For the text-containing cell, return its midpoint in (x, y) coordinate format. 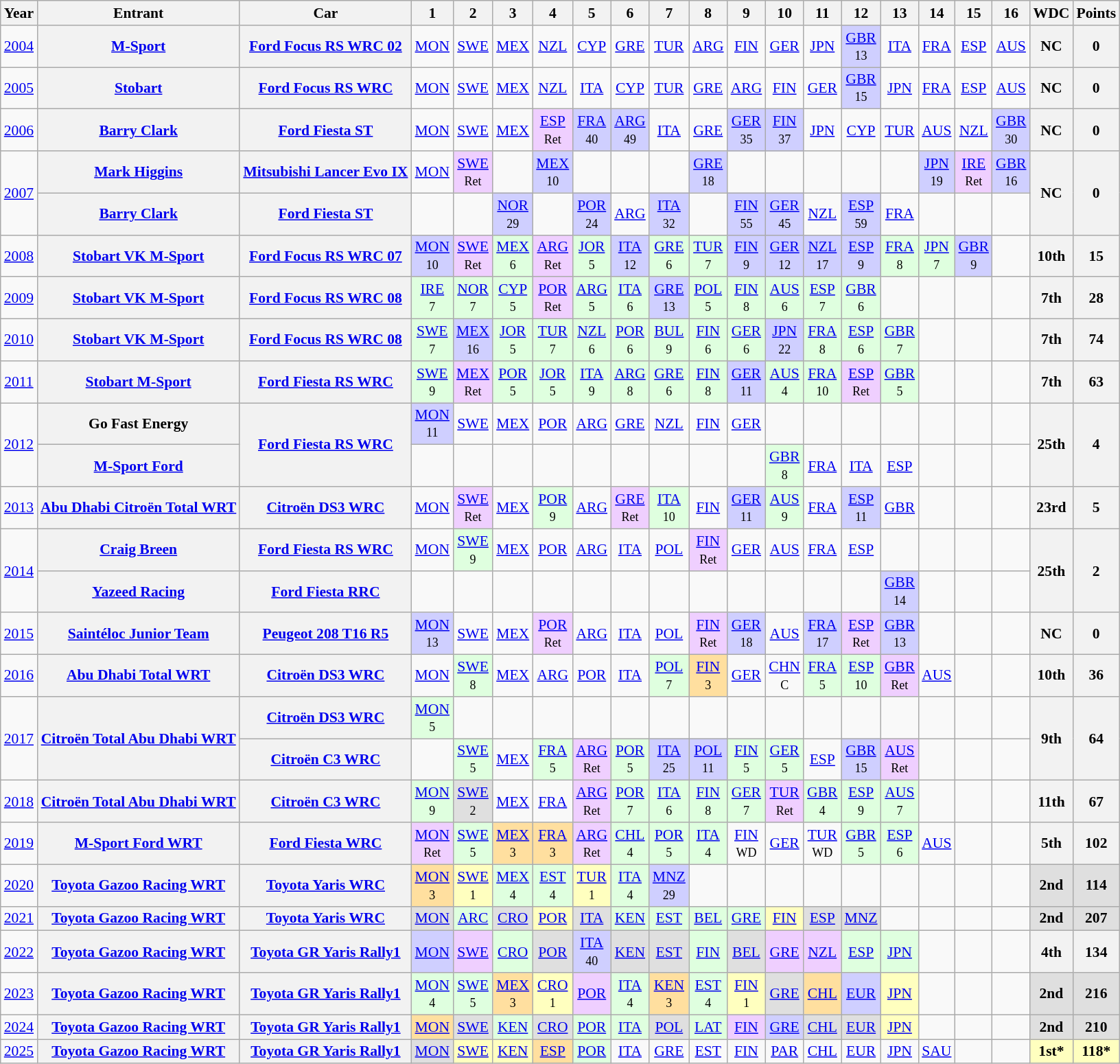
Entrant (139, 13)
11 (822, 13)
TUR1 (592, 886)
LAT (708, 1027)
64 (1096, 739)
Stobart M-Sport (139, 382)
4th (1051, 951)
8 (708, 13)
2016 (19, 675)
GBR14 (900, 592)
11th (1051, 802)
SWE8 (473, 675)
AUS6 (784, 298)
2017 (19, 739)
Year (19, 13)
ARC (473, 918)
POR24 (592, 214)
MEXRet (473, 382)
Ford Focus RS WRC 07 (325, 255)
2004 (19, 47)
GER5 (784, 759)
Car (325, 13)
JPN7 (936, 255)
Abu Dhabi Citroën Total WRT (139, 508)
FRA17 (822, 634)
GER6 (747, 340)
SAU (936, 1052)
SWE7 (432, 340)
134 (1096, 951)
2018 (19, 802)
POL7 (669, 675)
36 (1096, 675)
ITA9 (592, 382)
POR7 (630, 802)
118* (1096, 1052)
AUS4 (784, 382)
MON13 (432, 634)
CRO1 (552, 994)
Yazeed Racing (139, 592)
MON3 (432, 886)
MEX4 (513, 886)
GER35 (747, 130)
210 (1096, 1027)
GRE13 (669, 298)
63 (1096, 382)
2012 (19, 445)
PAR (784, 1052)
Craig Breen (139, 549)
FIN1 (747, 994)
FIN9 (747, 255)
MNZ (861, 918)
GBR30 (1012, 130)
AUS7 (900, 802)
ITA40 (592, 951)
MEX10 (552, 172)
CHNC (784, 675)
GRERet (630, 508)
MONRet (432, 843)
FRA10 (822, 382)
GRE18 (708, 172)
67 (1096, 802)
2022 (19, 951)
IRERet (973, 172)
IRE7 (432, 298)
2006 (19, 130)
2009 (19, 298)
1st* (1051, 1052)
MON5 (432, 718)
Mitsubishi Lancer Evo IX (325, 172)
GBR9 (973, 255)
207 (1096, 918)
NOR29 (513, 214)
2007 (19, 193)
FIN6 (708, 340)
ITA32 (669, 214)
ESP11 (861, 508)
1 (432, 13)
MON9 (432, 802)
FRA3 (552, 843)
AUS9 (784, 508)
9 (747, 13)
Ford Fiesta RRC (325, 592)
M-Sport Ford WRT (139, 843)
ITA12 (630, 255)
Saintéloc Junior Team (139, 634)
CHL4 (630, 843)
POL5 (708, 298)
AUSRet (900, 759)
74 (1096, 340)
102 (1096, 843)
FIN5 (747, 759)
2020 (19, 886)
Mark Higgins (139, 172)
2010 (19, 340)
13 (900, 13)
2014 (19, 570)
GER7 (747, 802)
MON11 (432, 424)
GER12 (784, 255)
12 (861, 13)
2019 (19, 843)
ESP7 (822, 298)
GBR7 (900, 340)
ITA25 (669, 759)
SWE1 (473, 886)
16 (1012, 13)
FIN3 (708, 675)
NZL17 (822, 255)
2013 (19, 508)
6 (630, 13)
FRA40 (592, 130)
KEN3 (669, 994)
23rd (1051, 508)
3 (513, 13)
ARG49 (630, 130)
MEX16 (473, 340)
Ford Focus RS WRC (325, 88)
GBR4 (822, 802)
POR6 (630, 340)
ARG5 (592, 298)
2023 (19, 994)
GBRRet (900, 675)
GER18 (747, 634)
GER45 (784, 214)
GBR (900, 508)
114 (1096, 886)
2021 (19, 918)
Stobart (139, 88)
Ford Focus RS WRC 02 (325, 47)
MNZ29 (669, 886)
M-Sport (139, 47)
Go Fast Energy (139, 424)
Abu Dhabi Total WRT (139, 675)
POL11 (708, 759)
SWE2 (473, 802)
M-Sport Ford (139, 465)
ITA10 (669, 508)
2005 (19, 88)
NOR7 (473, 298)
MON4 (432, 994)
GBR8 (784, 465)
FIN55 (747, 214)
2008 (19, 255)
JPN22 (784, 340)
2024 (19, 1027)
GBR16 (1012, 172)
WDC (1051, 13)
MEX6 (513, 255)
14 (936, 13)
ESP59 (861, 214)
Ford Fiesta WRC (325, 843)
NZL6 (592, 340)
7 (669, 13)
9th (1051, 739)
GBR6 (861, 298)
ESP10 (861, 675)
2015 (19, 634)
2025 (19, 1052)
2011 (19, 382)
28 (1096, 298)
CYP5 (513, 298)
FIN37 (784, 130)
ARG8 (630, 382)
Points (1096, 13)
POR9 (552, 508)
MON10 (432, 255)
JPN19 (936, 172)
10 (784, 13)
TURWD (822, 843)
FINWD (747, 843)
Peugeot 208 T16 R5 (325, 634)
5th (1051, 843)
BUL9 (669, 340)
TURRet (784, 802)
216 (1096, 994)
